For the text-containing cell, return its midpoint in (x, y) coordinate format. 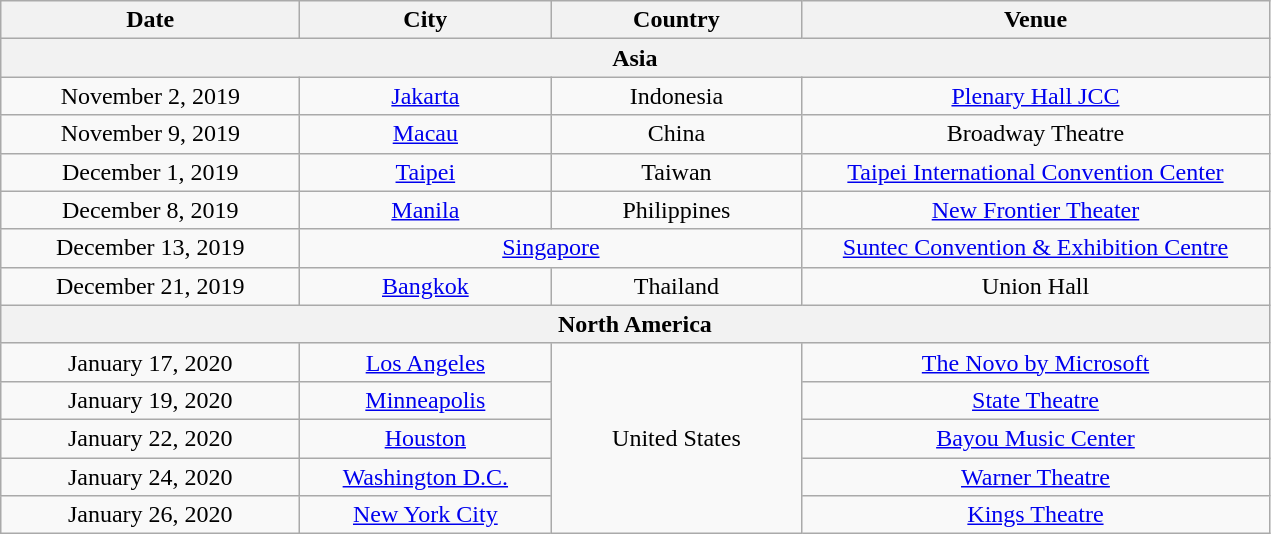
Asia (635, 58)
January 19, 2020 (150, 400)
November 9, 2019 (150, 134)
Taipei International Convention Center (1036, 172)
Manila (426, 210)
Taiwan (676, 172)
Suntec Convention & Exhibition Centre (1036, 248)
January 26, 2020 (150, 515)
December 8, 2019 (150, 210)
Plenary Hall JCC (1036, 96)
Macau (426, 134)
Houston (426, 438)
New York City (426, 515)
December 21, 2019 (150, 286)
Country (676, 20)
Taipei (426, 172)
Washington D.C. (426, 477)
The Novo by Microsoft (1036, 362)
City (426, 20)
November 2, 2019 (150, 96)
Jakarta (426, 96)
Minneapolis (426, 400)
January 17, 2020 (150, 362)
Bangkok (426, 286)
Union Hall (1036, 286)
Date (150, 20)
United States (676, 438)
China (676, 134)
Singapore (551, 248)
Bayou Music Center (1036, 438)
Broadway Theatre (1036, 134)
Philippines (676, 210)
Thailand (676, 286)
January 22, 2020 (150, 438)
Venue (1036, 20)
Indonesia (676, 96)
State Theatre (1036, 400)
North America (635, 324)
December 1, 2019 (150, 172)
Warner Theatre (1036, 477)
Kings Theatre (1036, 515)
New Frontier Theater (1036, 210)
January 24, 2020 (150, 477)
December 13, 2019 (150, 248)
Los Angeles (426, 362)
